Scan for the cell matching the given text and deliver its [X, Y] coordinate at center. 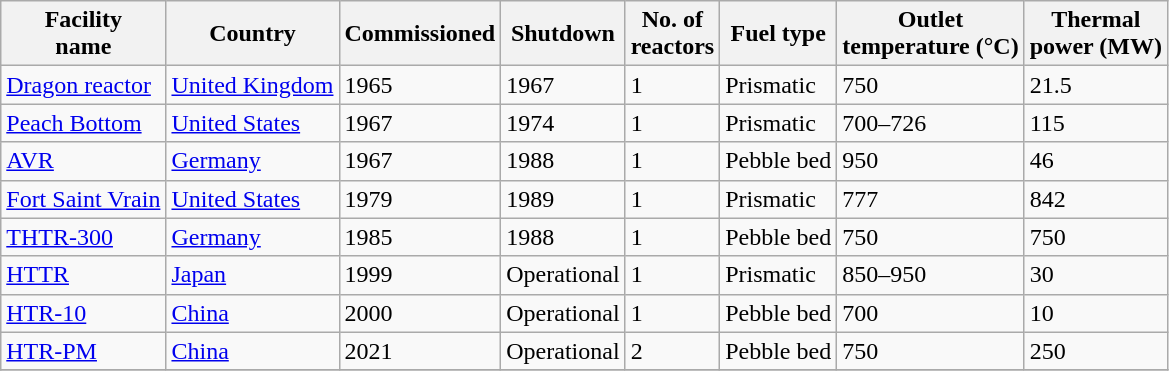
2021 [420, 351]
1979 [420, 199]
1999 [420, 275]
United Kingdom [252, 85]
2 [672, 351]
Thermalpower (MW) [1096, 34]
777 [930, 199]
46 [1096, 161]
842 [1096, 199]
1965 [420, 85]
HTR-10 [84, 313]
850–950 [930, 275]
No. ofreactors [672, 34]
THTR-300 [84, 237]
HTR-PM [84, 351]
Shutdown [563, 34]
Dragon reactor [84, 85]
AVR [84, 161]
115 [1096, 123]
1974 [563, 123]
1989 [563, 199]
Country [252, 34]
Japan [252, 275]
700–726 [930, 123]
HTTR [84, 275]
2000 [420, 313]
Outlettemperature (°C) [930, 34]
Fort Saint Vrain [84, 199]
21.5 [1096, 85]
250 [1096, 351]
950 [930, 161]
Fuel type [778, 34]
Commissioned [420, 34]
Facilityname [84, 34]
30 [1096, 275]
10 [1096, 313]
700 [930, 313]
Peach Bottom [84, 123]
1985 [420, 237]
